From the cell containing the given text, extract its center point as [X, Y] coordinate. 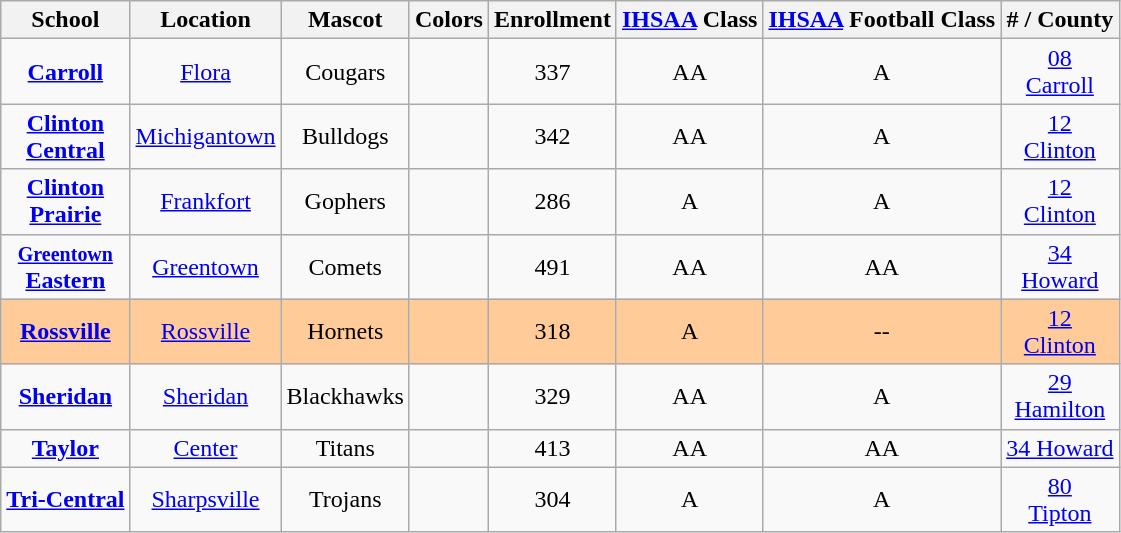
GreentownEastern [66, 266]
329 [552, 396]
80Tipton [1060, 500]
29Hamilton [1060, 396]
304 [552, 500]
Flora [206, 72]
Colors [448, 20]
Taylor [66, 448]
491 [552, 266]
Mascot [345, 20]
Enrollment [552, 20]
Clinton Central [66, 136]
Frankfort [206, 202]
IHSAA Football Class [882, 20]
Clinton Prairie [66, 202]
Bulldogs [345, 136]
Tri-Central [66, 500]
Comets [345, 266]
-- [882, 332]
413 [552, 448]
Hornets [345, 332]
34Howard [1060, 266]
IHSAA Class [689, 20]
12 Clinton [1060, 332]
Carroll [66, 72]
286 [552, 202]
318 [552, 332]
Sharpsville [206, 500]
Location [206, 20]
Michigantown [206, 136]
08Carroll [1060, 72]
Gophers [345, 202]
34 Howard [1060, 448]
342 [552, 136]
Greentown [206, 266]
Center [206, 448]
337 [552, 72]
Titans [345, 448]
School [66, 20]
Trojans [345, 500]
Cougars [345, 72]
Blackhawks [345, 396]
# / County [1060, 20]
